Pinpoint the cell where the given text exists, returning its (x, y) midpoint coordinate. 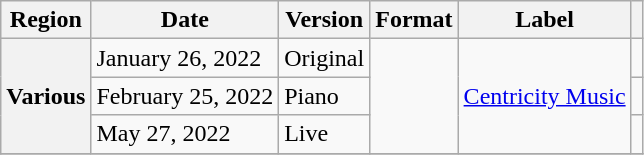
Original (324, 58)
Version (324, 20)
Piano (324, 96)
February 25, 2022 (185, 96)
Various (46, 96)
May 27, 2022 (185, 134)
Format (414, 20)
Centricity Music (544, 96)
January 26, 2022 (185, 58)
Label (544, 20)
Live (324, 134)
Region (46, 20)
Date (185, 20)
